Scan for the cell matching the given text and deliver its (x, y) coordinate at center. 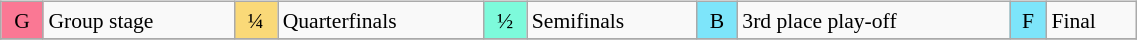
F (1028, 20)
¼ (256, 20)
Group stage (138, 20)
B (718, 20)
Quarterfinals (381, 20)
½ (505, 20)
Semifinals (612, 20)
G (22, 20)
Final (1091, 20)
3rd place play-off (873, 20)
